Capture the cell that displays the provided text and extract its [X, Y] central coordinate. 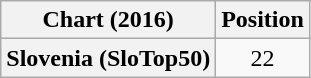
Position [263, 20]
Chart (2016) [108, 20]
22 [263, 58]
Slovenia (SloTop50) [108, 58]
